Extract the (X, Y) coordinate from the center of the cell holding the provided text.  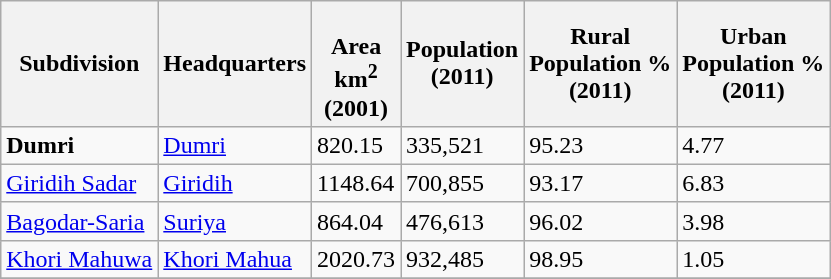
932,485 (462, 259)
820.15 (356, 145)
93.17 (600, 183)
476,613 (462, 221)
Subdivision (80, 64)
Areakm2(2001) (356, 64)
335,521 (462, 145)
96.02 (600, 221)
1.05 (754, 259)
1148.64 (356, 183)
RuralPopulation %(2011) (600, 64)
98.95 (600, 259)
Bagodar-Saria (80, 221)
4.77 (754, 145)
2020.73 (356, 259)
Khori Mahuwa (80, 259)
Giridih (235, 183)
95.23 (600, 145)
6.83 (754, 183)
3.98 (754, 221)
864.04 (356, 221)
Headquarters (235, 64)
Population(2011) (462, 64)
700,855 (462, 183)
Khori Mahua (235, 259)
Urban Population % (2011) (754, 64)
Giridih Sadar (80, 183)
Suriya (235, 221)
